Find where the given text appears and provide that cell's center as (x, y) coordinate. 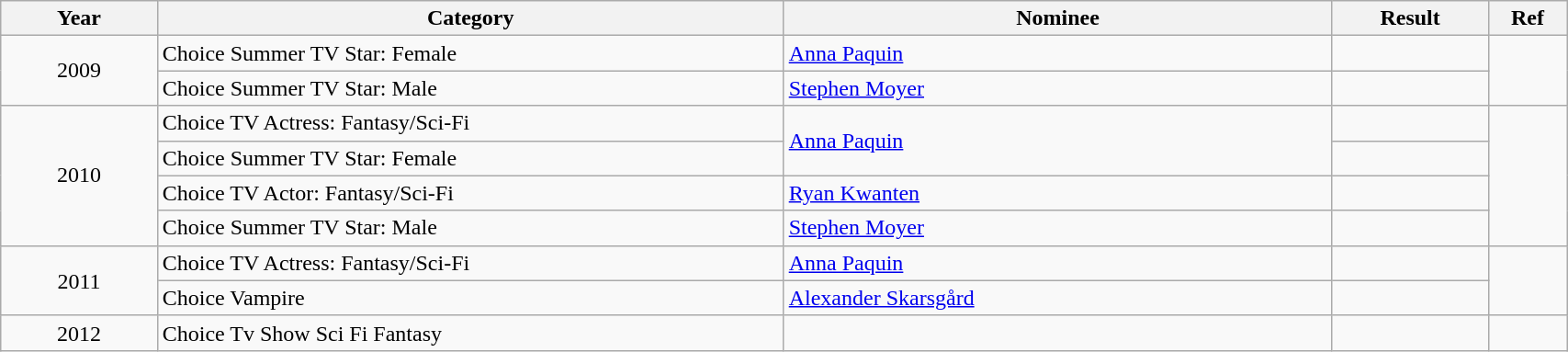
Result (1410, 18)
Category (470, 18)
2009 (79, 71)
Nominee (1058, 18)
2011 (79, 280)
Choice Vampire (470, 298)
2012 (79, 333)
Ref (1527, 18)
2010 (79, 176)
Choice Tv Show Sci Fi Fantasy (470, 333)
Alexander Skarsgård (1058, 298)
Ryan Kwanten (1058, 193)
Choice TV Actor: Fantasy/Sci-Fi (470, 193)
Year (79, 18)
